Detect which cell encompasses the target text, then output its (x, y) center coordinate. 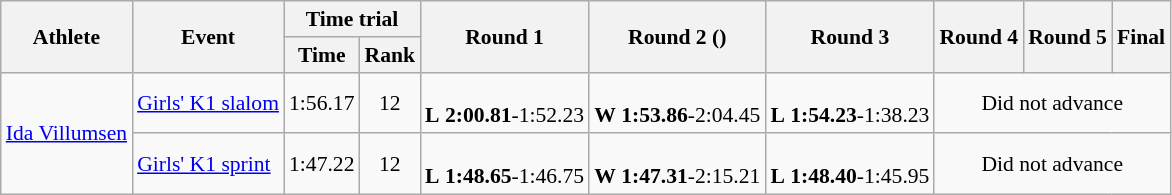
W 1:53.86-2:04.45 (677, 102)
Round 1 (504, 36)
Final (1141, 36)
Rank (390, 55)
Athlete (66, 36)
Round 3 (850, 36)
Time trial (352, 19)
Round 5 (1068, 36)
Round 2 () (677, 36)
L 1:48.40-1:45.95 (850, 164)
1:47.22 (322, 164)
Girls' K1 slalom (208, 102)
Event (208, 36)
Ida Villumsen (66, 133)
Girls' K1 sprint (208, 164)
W 1:47.31-2:15.21 (677, 164)
L 1:48.65-1:46.75 (504, 164)
Round 4 (978, 36)
Time (322, 55)
1:56.17 (322, 102)
L 1:54.23-1:38.23 (850, 102)
L 2:00.81-1:52.23 (504, 102)
